Search for the cell housing the specified text and yield its [X, Y] center coordinate. 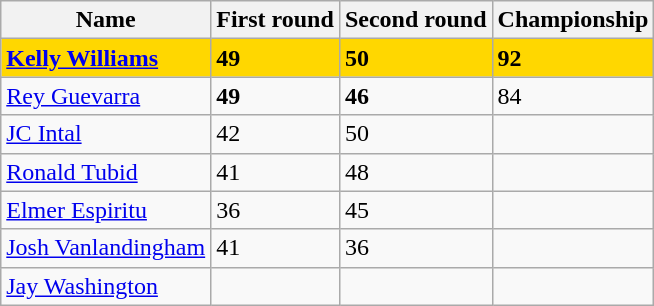
JC Intal [106, 134]
Kelly Williams [106, 58]
Name [106, 20]
Second round [416, 20]
46 [416, 96]
Elmer Espiritu [106, 210]
92 [573, 58]
Jay Washington [106, 286]
48 [416, 172]
Championship [573, 20]
84 [573, 96]
42 [276, 134]
First round [276, 20]
45 [416, 210]
Rey Guevarra [106, 96]
Ronald Tubid [106, 172]
Josh Vanlandingham [106, 248]
